Return the [X, Y] coordinate for the center point of the cell that contains the specified text.  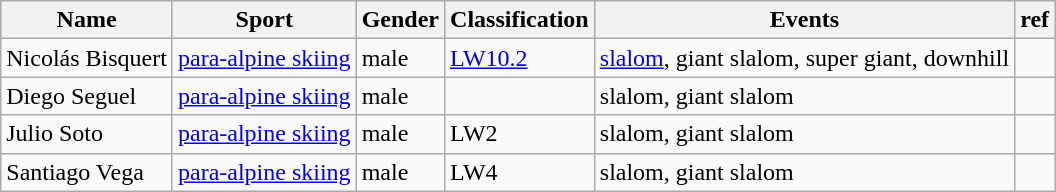
Events [804, 20]
LW2 [520, 134]
Sport [264, 20]
Julio Soto [87, 134]
LW4 [520, 172]
Name [87, 20]
ref [1035, 20]
Diego Seguel [87, 96]
slalom, giant slalom, super giant, downhill [804, 58]
Nicolás Bisquert [87, 58]
Gender [400, 20]
LW10.2 [520, 58]
Classification [520, 20]
Santiago Vega [87, 172]
